From the cell containing the given text, extract its center point as (x, y) coordinate. 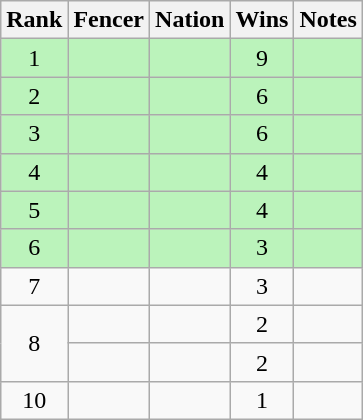
Nation (190, 20)
Notes (328, 20)
7 (34, 286)
5 (34, 210)
8 (34, 343)
Rank (34, 20)
Wins (262, 20)
10 (34, 400)
Fencer (109, 20)
9 (262, 58)
